Scan for the cell matching the given text and deliver its [X, Y] coordinate at center. 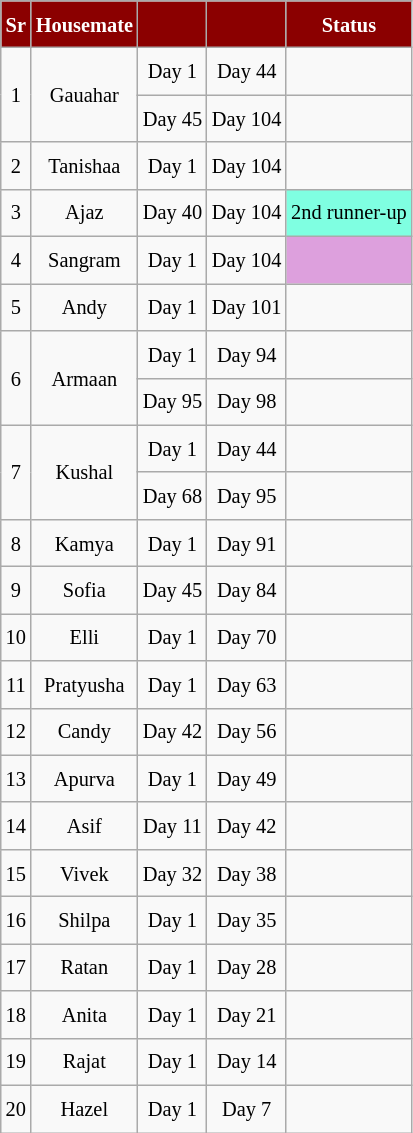
20 [16, 1108]
Day 68 [172, 496]
Day 94 [246, 354]
Day 11 [172, 826]
Day 63 [246, 684]
Day 91 [246, 542]
Sangram [84, 260]
Pratyusha [84, 684]
8 [16, 542]
Kushal [84, 472]
Day 70 [246, 636]
12 [16, 732]
Apurva [84, 778]
Hazel [84, 1108]
Shilpa [84, 920]
15 [16, 872]
Day 28 [246, 966]
Housemate [84, 24]
5 [16, 306]
3 [16, 212]
Tanishaa [84, 166]
Day 101 [246, 306]
Day 98 [246, 402]
Day 21 [246, 1014]
19 [16, 1062]
Ratan [84, 966]
Day 49 [246, 778]
2nd runner-up [348, 212]
Day 40 [172, 212]
14 [16, 826]
Elli [84, 636]
Sr [16, 24]
Day 7 [246, 1108]
Armaan [84, 377]
Day 35 [246, 920]
6 [16, 377]
17 [16, 966]
10 [16, 636]
Day 56 [246, 732]
9 [16, 590]
Ajaz [84, 212]
4 [16, 260]
Candy [84, 732]
Sofia [84, 590]
Status [348, 24]
2 [16, 166]
16 [16, 920]
Vivek [84, 872]
7 [16, 472]
Rajat [84, 1062]
11 [16, 684]
18 [16, 1014]
Day 14 [246, 1062]
Day 84 [246, 590]
1 [16, 95]
Asif [84, 826]
Andy [84, 306]
13 [16, 778]
Anita [84, 1014]
Kamya [84, 542]
Gauahar [84, 95]
Day 32 [172, 872]
Day 38 [246, 872]
